Determine the [x, y] coordinate at the center of the cell enclosing the given text.  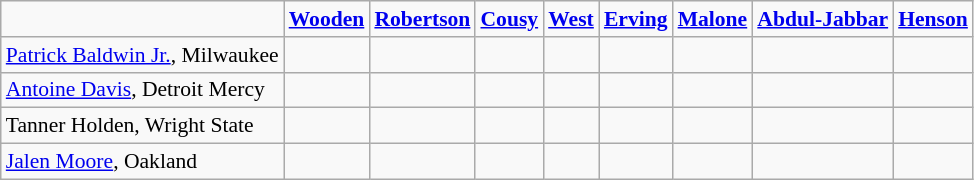
Tanner Holden, Wright State [142, 126]
Robertson [422, 19]
Antoine Davis, Detroit Mercy [142, 90]
Jalen Moore, Oakland [142, 162]
Henson [933, 19]
Malone [713, 19]
Abdul-Jabbar [822, 19]
Erving [636, 19]
Patrick Baldwin Jr., Milwaukee [142, 55]
West [571, 19]
Cousy [509, 19]
Wooden [327, 19]
